Search for the cell housing the specified text and yield its (X, Y) center coordinate. 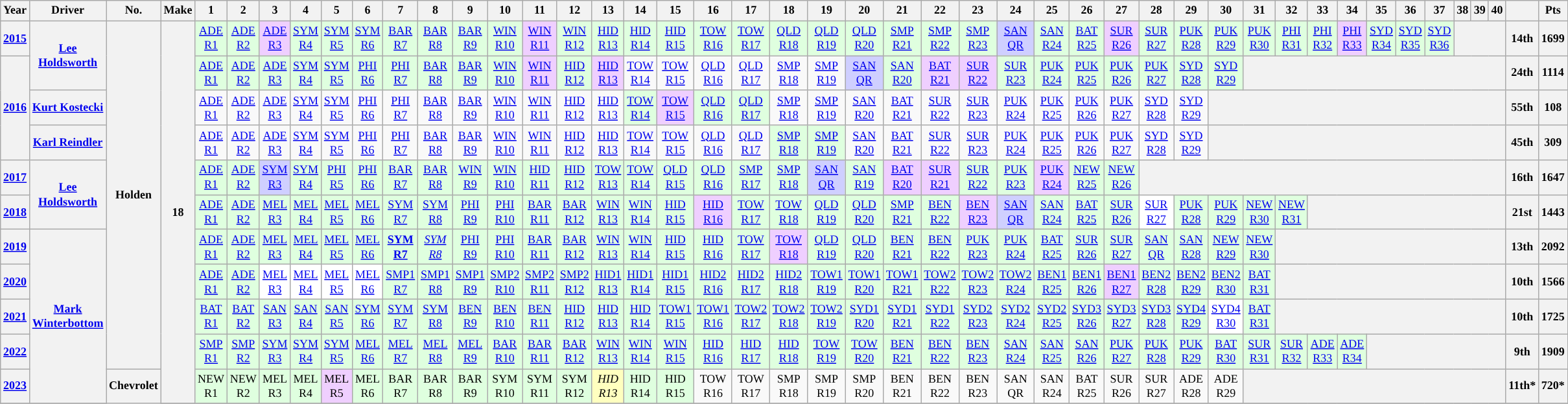
TOW1R16 (713, 316)
TOW2R17 (751, 316)
8 (436, 10)
SMPR20 (864, 386)
2021 (16, 316)
15 (675, 10)
3 (275, 10)
SYD3R27 (1121, 316)
SMP2R11 (540, 282)
SMPR2 (243, 351)
1114 (1553, 73)
1566 (1553, 282)
HIDR17 (751, 351)
MELR7 (401, 351)
TOW2R22 (940, 282)
24th (1522, 73)
26 (1087, 10)
27 (1121, 10)
309 (1553, 143)
25 (1052, 10)
BATR2 (243, 316)
9th (1522, 351)
30 (1226, 10)
2016 (16, 108)
BEN1R26 (1087, 282)
31 (1259, 10)
7 (401, 10)
28 (1156, 10)
720* (1553, 386)
19 (826, 10)
2092 (1553, 247)
12 (574, 10)
Year (16, 10)
32 (1292, 10)
QLDR15 (675, 178)
SURR31 (1259, 351)
22 (940, 10)
TOWR19 (826, 351)
4 (306, 10)
9 (470, 10)
TOWR13 (608, 178)
2019 (16, 247)
34 (1352, 10)
SMPR17 (751, 178)
108 (1553, 108)
TOW1R19 (826, 282)
Driver (67, 10)
1699 (1553, 38)
1725 (1553, 316)
SURR21 (940, 178)
33 (1322, 10)
BATR30 (1226, 351)
SYD3R28 (1156, 316)
SYMR12 (574, 386)
TOW2R19 (826, 316)
10 (505, 10)
TOW2R24 (1016, 282)
HID2R17 (751, 282)
BENR11 (540, 316)
ADER29 (1226, 386)
BARR10 (505, 351)
TOW1R20 (864, 282)
PUKR30 (1259, 38)
SMP2R12 (574, 282)
BEN2R28 (1156, 282)
NEWR25 (1087, 178)
2023 (16, 386)
QLDR18 (789, 38)
WINR9 (470, 178)
SYD2R24 (1016, 316)
1909 (1553, 351)
SMP2R10 (505, 282)
TOW2R18 (789, 316)
16th (1522, 178)
SANR3 (275, 316)
2022 (16, 351)
HIDR18 (789, 351)
SMPR22 (940, 38)
11th* (1522, 386)
16 (713, 10)
1 (211, 10)
45th (1522, 143)
1443 (1553, 212)
SYD2R25 (1052, 316)
SANR4 (306, 316)
21 (902, 10)
WINR15 (675, 351)
SANR26 (1087, 351)
SYDR36 (1439, 38)
BEN2R29 (1191, 282)
BEN1R25 (1052, 282)
ADER33 (1322, 351)
SYMR11 (540, 386)
37 (1439, 10)
MELR8 (436, 351)
NEWR26 (1121, 178)
2018 (16, 212)
Kurt Kostecki (67, 108)
14 (640, 10)
SYD1R21 (902, 316)
5 (336, 10)
NEWR2 (243, 386)
6 (368, 10)
39 (1479, 10)
HID2R18 (789, 282)
SYD1R20 (864, 316)
BENR9 (470, 316)
SYDR35 (1410, 38)
23 (977, 10)
Karl Reindler (67, 143)
HID2R16 (713, 282)
Chevrolet (134, 386)
2017 (16, 178)
PHIR33 (1352, 38)
SANR25 (1052, 351)
HIDR11 (540, 178)
HID1R15 (675, 282)
PHIR32 (1322, 38)
TOW1R21 (902, 282)
SMPR23 (977, 38)
SURR32 (1292, 351)
29 (1191, 10)
2020 (16, 282)
BATR1 (211, 316)
Pts (1553, 10)
MELR9 (470, 351)
HID1R13 (608, 282)
TOW2R23 (977, 282)
BEN1R27 (1121, 282)
SANR19 (864, 178)
14th (1522, 38)
HID1R14 (640, 282)
24 (1016, 10)
2015 (16, 38)
TOW1R15 (675, 316)
NEWR31 (1292, 212)
TOWR20 (864, 351)
NEWR1 (211, 386)
SYD3R26 (1087, 316)
SYD4R29 (1191, 316)
ADER28 (1191, 386)
40 (1497, 10)
SMP1R7 (401, 282)
WINR12 (574, 38)
2 (243, 10)
PHIR31 (1292, 38)
SMP1R8 (436, 282)
1647 (1553, 178)
BENR10 (505, 316)
No. (134, 10)
ADER34 (1352, 351)
38 (1462, 10)
17 (751, 10)
21st (1522, 212)
SANR5 (336, 316)
PHIR5 (336, 178)
36 (1410, 10)
SYD4R30 (1226, 316)
Mark Winterbottom (67, 316)
SANR28 (1191, 247)
SYMR10 (505, 386)
BATR20 (902, 178)
13 (608, 10)
55th (1522, 108)
SYDR34 (1382, 38)
SYD2R23 (977, 316)
SYD1R22 (940, 316)
Make (178, 10)
13th (1522, 247)
BEN2R30 (1226, 282)
20 (864, 10)
Holden (134, 195)
35 (1382, 10)
SMP1R9 (470, 282)
SMPR1 (211, 351)
11 (540, 10)
NEWR29 (1226, 247)
